Identify which cell holds the provided text, then report its (x, y) central coordinate. 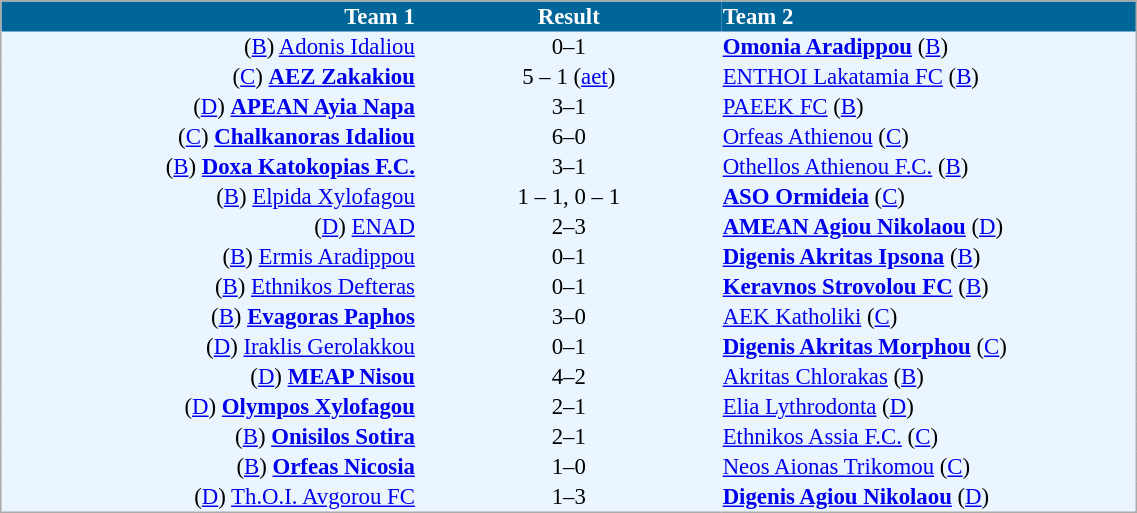
4–2 (568, 377)
(B) Ethnikos Defteras (209, 287)
Digenis Agiou Nikolaou (D) (929, 497)
ENTHOI Lakatamia FC (B) (929, 77)
ASO Ormideia (C) (929, 197)
Result (568, 16)
(C) AEZ Zakakiou (209, 77)
(D) ENAD (209, 227)
Team 1 (209, 16)
(B) Adonis Idaliou (209, 47)
PAEEK FC (B) (929, 107)
AMEAN Agiou Nikolaou (D) (929, 227)
Neos Aionas Trikomou (C) (929, 467)
(D) Th.O.I. Avgorou FC (209, 497)
Elia Lythrodonta (D) (929, 407)
Keravnos Strovolou FC (B) (929, 287)
(D) APEAN Ayia Napa (209, 107)
(B) Elpida Xylofagou (209, 197)
Othellos Athienou F.C. (B) (929, 167)
1–3 (568, 497)
(D) Olympos Xylofagou (209, 407)
5 – 1 (aet) (568, 77)
1 – 1, 0 – 1 (568, 197)
(B) Onisilos Sotira (209, 437)
Akritas Chlorakas (B) (929, 377)
3–0 (568, 317)
Digenis Akritas Morphou (C) (929, 347)
(B) Doxa Katokopias F.C. (209, 167)
AEK Katholiki (C) (929, 317)
Team 2 (929, 16)
6–0 (568, 137)
Omonia Aradippou (B) (929, 47)
Ethnikos Assia F.C. (C) (929, 437)
2–3 (568, 227)
Orfeas Athienou (C) (929, 137)
(D) Iraklis Gerolakkou (209, 347)
(D) MEAP Nisou (209, 377)
1–0 (568, 467)
Digenis Akritas Ipsona (B) (929, 257)
(B) Orfeas Nicosia (209, 467)
(B) Ermis Aradippou (209, 257)
(B) Evagoras Paphos (209, 317)
(C) Chalkanoras Idaliou (209, 137)
